Search for the cell housing the specified text and yield its [x, y] center coordinate. 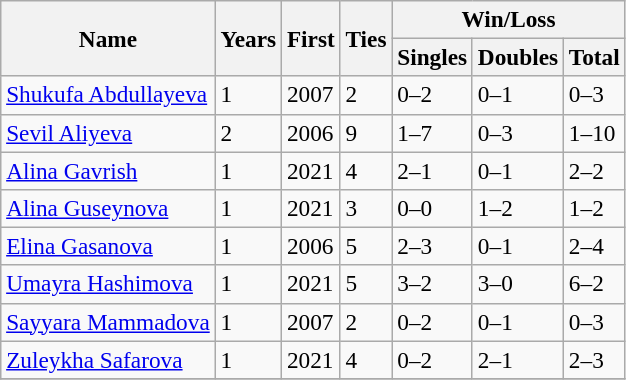
6–2 [594, 284]
2–4 [594, 246]
Win/Loss [508, 19]
0–0 [432, 208]
First [310, 38]
Shukufa Abdullayeva [108, 95]
Elina Gasanova [108, 246]
Zuleykha Safarova [108, 359]
Total [594, 57]
9 [366, 133]
3–2 [432, 284]
1–10 [594, 133]
3 [366, 208]
2–2 [594, 170]
Doubles [518, 57]
Umayra Hashimova [108, 284]
Ties [366, 38]
Sayyara Mammadova [108, 322]
Singles [432, 57]
Alina Guseynova [108, 208]
Alina Gavrish [108, 170]
Sevil Aliyeva [108, 133]
Years [248, 38]
1–7 [432, 133]
Name [108, 38]
3–0 [518, 284]
